Detect which cell encompasses the target text, then output its [x, y] center coordinate. 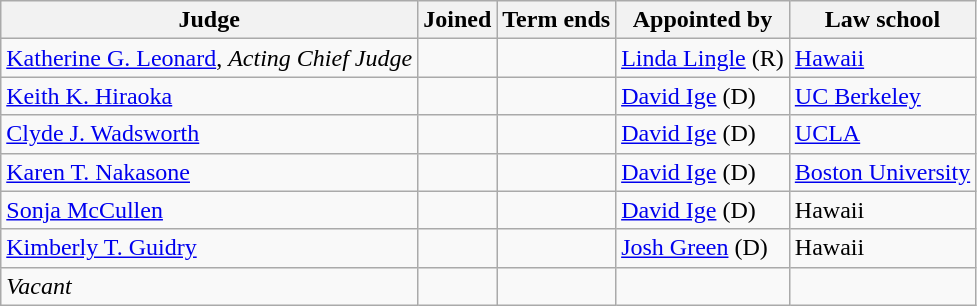
Linda Lingle (R) [703, 58]
Joined [458, 20]
Katherine G. Leonard, Acting Chief Judge [210, 58]
Sonja McCullen [210, 210]
Boston University [882, 172]
Vacant [210, 286]
Appointed by [703, 20]
Law school [882, 20]
UCLA [882, 134]
Josh Green (D) [703, 248]
Kimberly T. Guidry [210, 248]
Judge [210, 20]
UC Berkeley [882, 96]
Clyde J. Wadsworth [210, 134]
Term ends [556, 20]
Keith K. Hiraoka [210, 96]
Karen T. Nakasone [210, 172]
